From the cell containing the given text, extract its center point as (X, Y) coordinate. 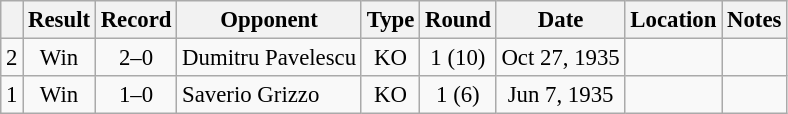
Dumitru Pavelescu (270, 58)
Type (390, 20)
1 (12, 95)
1 (10) (458, 58)
Result (60, 20)
1 (6) (458, 95)
Record (136, 20)
Oct 27, 1935 (560, 58)
Opponent (270, 20)
Date (560, 20)
Jun 7, 1935 (560, 95)
Saverio Grizzo (270, 95)
Notes (754, 20)
2 (12, 58)
Round (458, 20)
1–0 (136, 95)
Location (674, 20)
2–0 (136, 58)
